Search for the cell housing the specified text and yield its [X, Y] center coordinate. 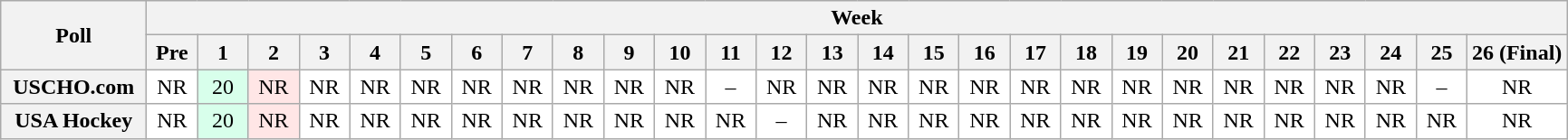
26 (Final) [1516, 52]
22 [1289, 52]
19 [1137, 52]
25 [1441, 52]
21 [1238, 52]
1 [223, 52]
9 [629, 52]
5 [426, 52]
USA Hockey [74, 121]
USCHO.com [74, 87]
24 [1390, 52]
3 [324, 52]
Week [857, 18]
2 [274, 52]
11 [730, 52]
Poll [74, 35]
16 [985, 52]
4 [375, 52]
14 [883, 52]
17 [1035, 52]
12 [782, 52]
18 [1086, 52]
7 [527, 52]
10 [679, 52]
8 [578, 52]
6 [476, 52]
13 [832, 52]
Pre [172, 52]
23 [1340, 52]
15 [934, 52]
